From the cell containing the given text, extract its center point as (x, y) coordinate. 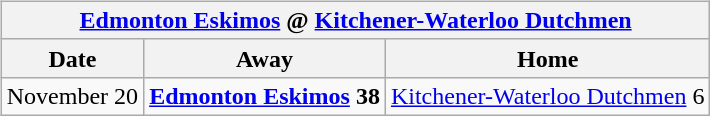
Away (265, 58)
Home (548, 58)
Date (72, 58)
Kitchener-Waterloo Dutchmen 6 (548, 96)
Edmonton Eskimos 38 (265, 96)
November 20 (72, 96)
Edmonton Eskimos @ Kitchener-Waterloo Dutchmen (356, 20)
